Pinpoint the cell where the given text exists, returning its [x, y] midpoint coordinate. 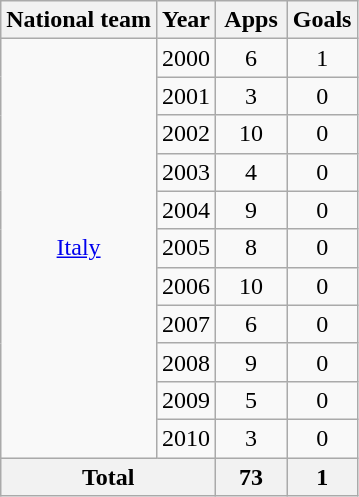
4 [252, 172]
2004 [186, 210]
2009 [186, 400]
2003 [186, 172]
2008 [186, 362]
Apps [252, 20]
Goals [322, 20]
Italy [79, 248]
2005 [186, 248]
2006 [186, 286]
2007 [186, 324]
2001 [186, 96]
8 [252, 248]
Year [186, 20]
2000 [186, 58]
Total [108, 477]
5 [252, 400]
73 [252, 477]
2002 [186, 134]
National team [79, 20]
2010 [186, 438]
